Detect which cell encompasses the target text, then output its [X, Y] center coordinate. 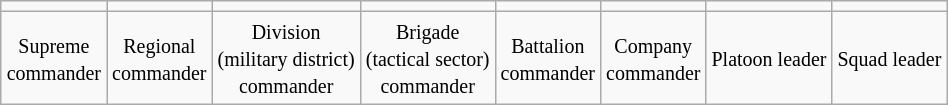
Platoon leader [769, 58]
Supremecommander [54, 58]
Brigade(tactical sector)commander [428, 58]
Companycommander [654, 58]
Squad leader [890, 58]
Battalioncommander [548, 58]
Division(military district)commander [286, 58]
Regionalcommander [160, 58]
